Pinpoint the cell where the given text exists, returning its [X, Y] midpoint coordinate. 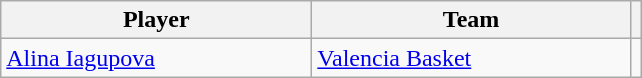
Valencia Basket [472, 58]
Alina Iagupova [156, 58]
Player [156, 20]
Team [472, 20]
